From the cell containing the given text, extract its center point as (x, y) coordinate. 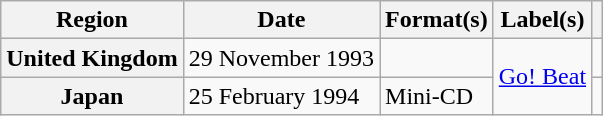
Go! Beat (542, 77)
29 November 1993 (281, 58)
United Kingdom (92, 58)
Label(s) (542, 20)
25 February 1994 (281, 96)
Japan (92, 96)
Region (92, 20)
Format(s) (437, 20)
Mini-CD (437, 96)
Date (281, 20)
